From the cell containing the given text, extract its center point as [x, y] coordinate. 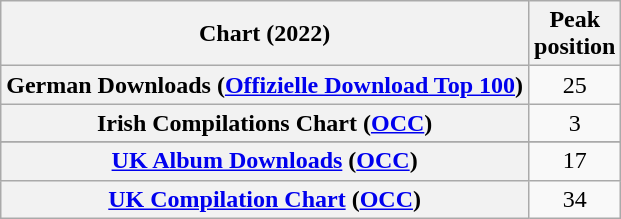
Peakposition [575, 34]
34 [575, 199]
25 [575, 85]
Chart (2022) [265, 34]
3 [575, 123]
German Downloads (Offizielle Download Top 100) [265, 85]
UK Compilation Chart (OCC) [265, 199]
Irish Compilations Chart (OCC) [265, 123]
17 [575, 161]
UK Album Downloads (OCC) [265, 161]
